Identify which cell holds the provided text, then report its (x, y) central coordinate. 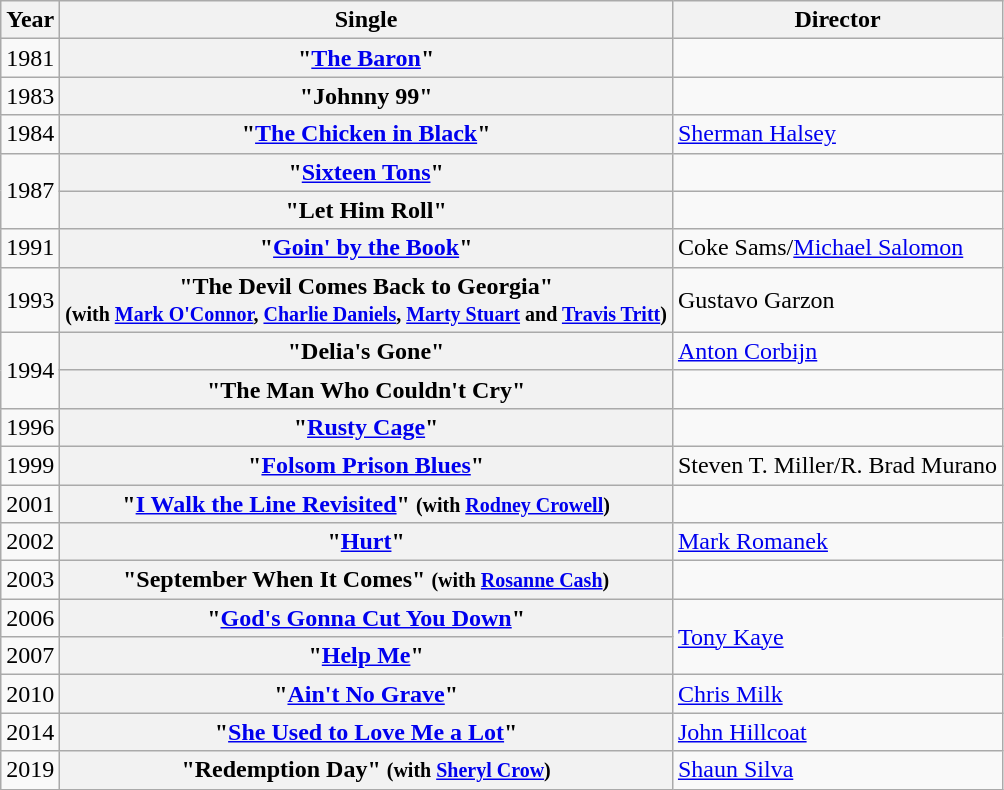
Single (366, 20)
"Rusty Cage" (366, 427)
1994 (30, 370)
"Let Him Roll" (366, 210)
"The Chicken in Black" (366, 134)
1987 (30, 191)
"Delia's Gone" (366, 351)
"I Walk the Line Revisited" (with Rodney Crowell) (366, 503)
Tony Kaye (837, 637)
1993 (30, 300)
1983 (30, 96)
"Sixteen Tons" (366, 172)
1991 (30, 248)
Director (837, 20)
"September When It Comes" (with Rosanne Cash) (366, 580)
"Redemption Day" (with Sheryl Crow) (366, 770)
2007 (30, 656)
"The Baron" (366, 58)
2019 (30, 770)
Coke Sams/Michael Salomon (837, 248)
Anton Corbijn (837, 351)
1999 (30, 465)
Year (30, 20)
John Hillcoat (837, 732)
Shaun Silva (837, 770)
"Folsom Prison Blues" (366, 465)
"Help Me" (366, 656)
Gustavo Garzon (837, 300)
1996 (30, 427)
"Hurt" (366, 542)
"Goin' by the Book" (366, 248)
2010 (30, 694)
2002 (30, 542)
Sherman Halsey (837, 134)
Chris Milk (837, 694)
"Ain't No Grave" (366, 694)
"God's Gonna Cut You Down" (366, 618)
2003 (30, 580)
2014 (30, 732)
2006 (30, 618)
1981 (30, 58)
Mark Romanek (837, 542)
2001 (30, 503)
"Johnny 99" (366, 96)
1984 (30, 134)
"She Used to Love Me a Lot" (366, 732)
"The Man Who Couldn't Cry" (366, 389)
"The Devil Comes Back to Georgia"(with Mark O'Connor, Charlie Daniels, Marty Stuart and Travis Tritt) (366, 300)
Steven T. Miller/R. Brad Murano (837, 465)
